Search for the cell housing the specified text and yield its (x, y) center coordinate. 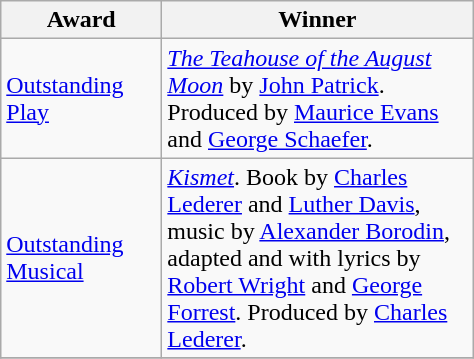
Winner (318, 20)
Outstanding Musical (82, 258)
The Teahouse of the August Moon by John Patrick. Produced by Maurice Evans and George Schaefer. (318, 98)
Outstanding Play (82, 98)
Award (82, 20)
